Locate the cell with the specified text and output its (x, y) center coordinate. 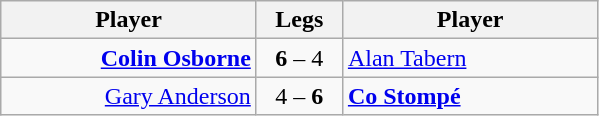
Legs (299, 20)
Gary Anderson (129, 96)
6 – 4 (299, 58)
4 – 6 (299, 96)
Alan Tabern (470, 58)
Colin Osborne (129, 58)
Co Stompé (470, 96)
